Return (x, y) of the center of cell containing provided text 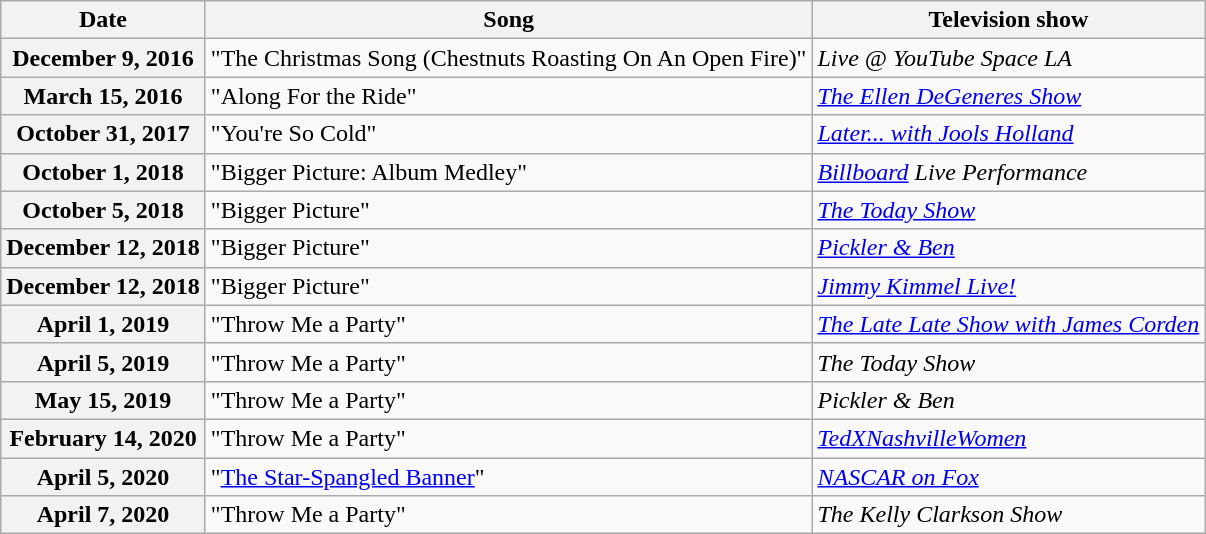
October 5, 2018 (104, 210)
May 15, 2019 (104, 400)
"The Star-Spangled Banner" (508, 477)
The Kelly Clarkson Show (1008, 515)
April 5, 2020 (104, 477)
April 5, 2019 (104, 362)
The Late Late Show with James Corden (1008, 324)
Song (508, 20)
"You're So Cold" (508, 134)
Later... with Jools Holland (1008, 134)
Television show (1008, 20)
April 1, 2019 (104, 324)
NASCAR on Fox (1008, 477)
December 9, 2016 (104, 58)
"The Christmas Song (Chestnuts Roasting On An Open Fire)" (508, 58)
Live @ YouTube Space LA (1008, 58)
February 14, 2020 (104, 438)
TedXNashvilleWomen (1008, 438)
"Along For the Ride" (508, 96)
The Ellen DeGeneres Show (1008, 96)
"Bigger Picture: Album Medley" (508, 172)
Jimmy Kimmel Live! (1008, 286)
October 1, 2018 (104, 172)
March 15, 2016 (104, 96)
Date (104, 20)
October 31, 2017 (104, 134)
April 7, 2020 (104, 515)
Billboard Live Performance (1008, 172)
